Identify which cell holds the provided text, then report its [x, y] central coordinate. 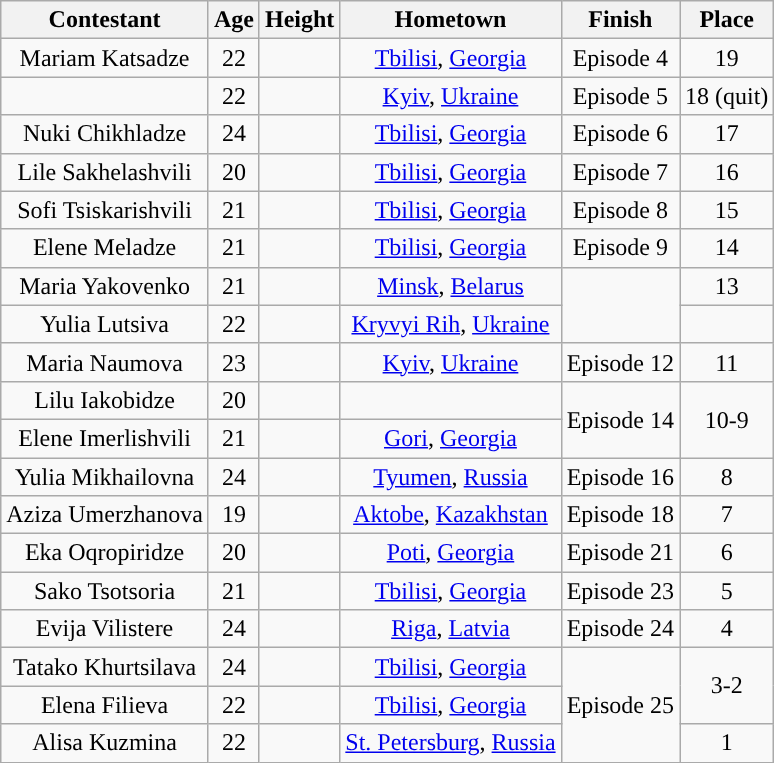
Lilu Iakobidze [105, 400]
Elene Imerlishvili [105, 438]
16 [727, 172]
15 [727, 210]
Minsk, Belarus [450, 286]
Age [234, 20]
Lile Sakhelashvili [105, 172]
St. Petersburg, Russia [450, 743]
Elena Filieva [105, 705]
Episode 24 [620, 629]
10-9 [727, 419]
Aktobe, Kazakhstan [450, 515]
Poti, Georgia [450, 553]
Episode 23 [620, 591]
Kryvyi Rih, Ukraine [450, 324]
Episode 8 [620, 210]
Episode 6 [620, 134]
Evija Vilistere [105, 629]
Alisa Kuzmina [105, 743]
14 [727, 248]
Aziza Umerzhanova [105, 515]
1 [727, 743]
Episode 12 [620, 362]
Finish [620, 20]
Tatako Khurtsilava [105, 667]
Riga, Latvia [450, 629]
Episode 7 [620, 172]
5 [727, 591]
Hometown [450, 20]
17 [727, 134]
Maria Naumova [105, 362]
6 [727, 553]
Mariam Katsadze [105, 58]
18 (quit) [727, 96]
11 [727, 362]
13 [727, 286]
4 [727, 629]
Elene Meladze [105, 248]
Episode 16 [620, 477]
Gori, Georgia [450, 438]
7 [727, 515]
Episode 25 [620, 705]
Height [299, 20]
Episode 9 [620, 248]
Episode 21 [620, 553]
Episode 5 [620, 96]
Tyumen, Russia [450, 477]
Episode 18 [620, 515]
Episode 14 [620, 419]
Maria Yakovenko [105, 286]
Eka Oqropiridze [105, 553]
Place [727, 20]
Yulia Mikhailovna [105, 477]
3-2 [727, 686]
Yulia Lutsiva [105, 324]
Nuki Chikhladze [105, 134]
Sofi Tsiskarishvili [105, 210]
23 [234, 362]
Contestant [105, 20]
Sako Tsotsoria [105, 591]
Episode 4 [620, 58]
8 [727, 477]
